Return the [X, Y] coordinate for the center point of the cell that contains the specified text.  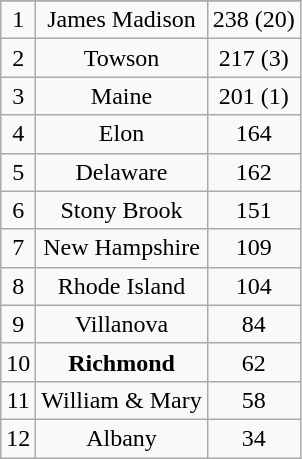
11 [18, 400]
58 [254, 400]
Albany [122, 438]
Delaware [122, 172]
Stony Brook [122, 210]
84 [254, 324]
Maine [122, 96]
James Madison [122, 20]
201 (1) [254, 96]
109 [254, 248]
7 [18, 248]
Villanova [122, 324]
238 (20) [254, 20]
William & Mary [122, 400]
10 [18, 362]
1 [18, 20]
Towson [122, 58]
9 [18, 324]
162 [254, 172]
2 [18, 58]
12 [18, 438]
62 [254, 362]
34 [254, 438]
New Hampshire [122, 248]
164 [254, 134]
Rhode Island [122, 286]
3 [18, 96]
8 [18, 286]
6 [18, 210]
Elon [122, 134]
151 [254, 210]
Richmond [122, 362]
5 [18, 172]
104 [254, 286]
4 [18, 134]
217 (3) [254, 58]
